Return (X, Y) of the center of cell containing provided text 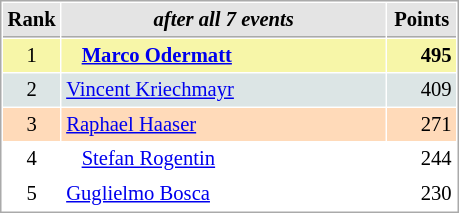
Raphael Haaser (224, 124)
495 (422, 56)
1 (32, 56)
Rank (32, 20)
Stefan Rogentin (224, 158)
3 (32, 124)
Points (422, 20)
230 (422, 194)
244 (422, 158)
Marco Odermatt (224, 56)
271 (422, 124)
409 (422, 90)
5 (32, 194)
after all 7 events (224, 20)
4 (32, 158)
2 (32, 90)
Guglielmo Bosca (224, 194)
Vincent Kriechmayr (224, 90)
